Extract the (X, Y) coordinate from the center of the cell holding the provided text.  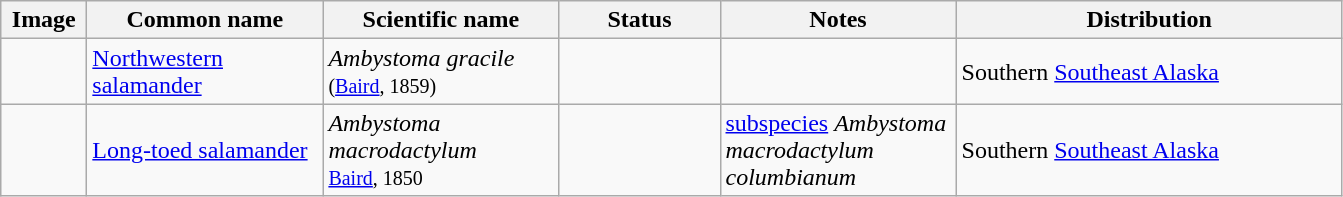
Notes (838, 20)
Distribution (1149, 20)
Status (640, 20)
subspecies Ambystoma macrodactylum columbianum (838, 150)
Long-toed salamander (205, 150)
Common name (205, 20)
Ambystoma macrodactylumBaird, 1850 (441, 150)
Ambystoma gracile(Baird, 1859) (441, 72)
Northwestern salamander (205, 72)
Scientific name (441, 20)
Image (44, 20)
